Find where the given text appears and provide that cell's center as (x, y) coordinate. 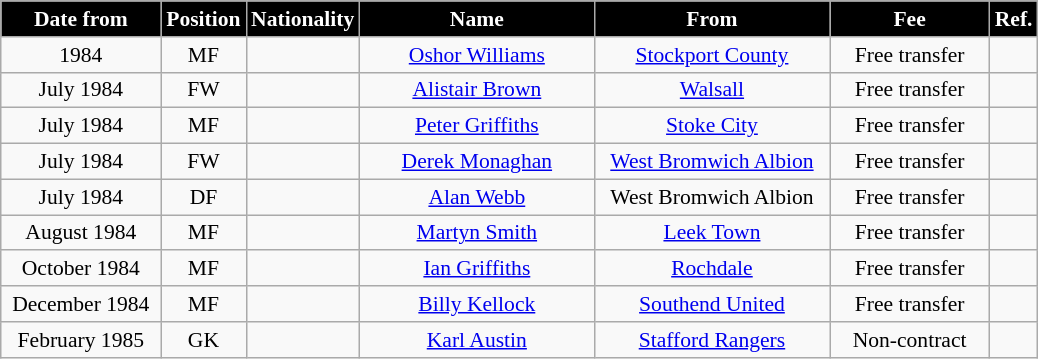
Derek Monaghan (476, 162)
GK (204, 340)
DF (204, 197)
Alistair Brown (476, 90)
December 1984 (81, 304)
Fee (910, 19)
October 1984 (81, 269)
Leek Town (712, 233)
Alan Webb (476, 197)
Southend United (712, 304)
Non-contract (910, 340)
Stafford Rangers (712, 340)
Stoke City (712, 126)
Position (204, 19)
February 1985 (81, 340)
1984 (81, 55)
From (712, 19)
Peter Griffiths (476, 126)
August 1984 (81, 233)
Rochdale (712, 269)
Stockport County (712, 55)
Walsall (712, 90)
Date from (81, 19)
Karl Austin (476, 340)
Billy Kellock (476, 304)
Ian Griffiths (476, 269)
Oshor Williams (476, 55)
Martyn Smith (476, 233)
Name (476, 19)
Ref. (1014, 19)
Nationality (302, 19)
